Pinpoint the cell where the given text exists, returning its (X, Y) midpoint coordinate. 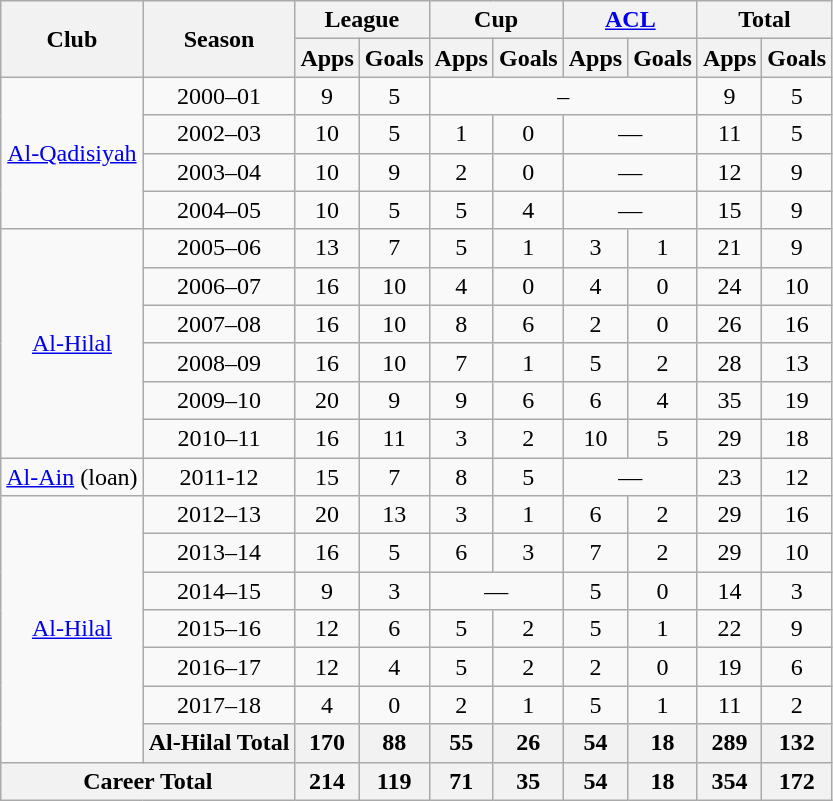
2012–13 (219, 515)
55 (461, 743)
2003–04 (219, 172)
2011-12 (219, 477)
21 (729, 248)
Al-Ain (loan) (72, 477)
2017–18 (219, 705)
– (563, 96)
2010–11 (219, 438)
289 (729, 743)
170 (327, 743)
Al-Hilal Total (219, 743)
214 (327, 781)
2014–15 (219, 591)
2016–17 (219, 667)
132 (797, 743)
2013–14 (219, 553)
2006–07 (219, 286)
23 (729, 477)
Club (72, 39)
2007–08 (219, 324)
28 (729, 362)
2015–16 (219, 629)
Career Total (148, 781)
22 (729, 629)
Cup (496, 20)
2009–10 (219, 400)
71 (461, 781)
Total (764, 20)
24 (729, 286)
ACL (630, 20)
League (362, 20)
Al-Qadisiyah (72, 153)
14 (729, 591)
2004–05 (219, 210)
2005–06 (219, 248)
119 (394, 781)
88 (394, 743)
2002–03 (219, 134)
2000–01 (219, 96)
172 (797, 781)
Season (219, 39)
2008–09 (219, 362)
354 (729, 781)
